Find where the given text appears and provide that cell's center as [X, Y] coordinate. 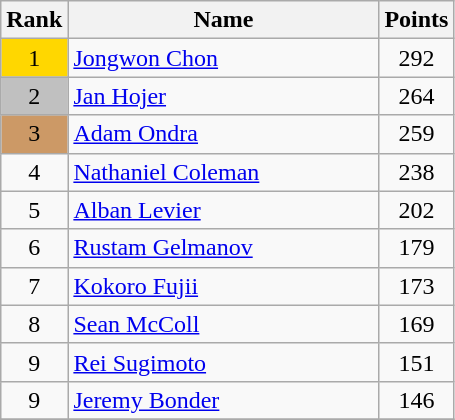
8 [34, 324]
292 [416, 58]
Name [224, 20]
259 [416, 134]
3 [34, 134]
4 [34, 172]
Adam Ondra [224, 134]
1 [34, 58]
Nathaniel Coleman [224, 172]
Alban Levier [224, 210]
Sean McColl [224, 324]
238 [416, 172]
6 [34, 248]
Jeremy Bonder [224, 400]
202 [416, 210]
Rank [34, 20]
Jan Hojer [224, 96]
Kokoro Fujii [224, 286]
Rei Sugimoto [224, 362]
5 [34, 210]
2 [34, 96]
264 [416, 96]
169 [416, 324]
179 [416, 248]
Jongwon Chon [224, 58]
Rustam Gelmanov [224, 248]
173 [416, 286]
Points [416, 20]
7 [34, 286]
146 [416, 400]
151 [416, 362]
